Return (x, y) of the center of cell containing provided text 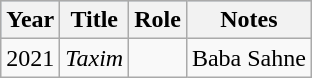
Baba Sahne (248, 58)
Title (94, 20)
Notes (248, 20)
Year (30, 20)
Role (158, 20)
Taxim (94, 58)
2021 (30, 58)
